Provide the (X, Y) coordinate of the cell's center where the given text is located.  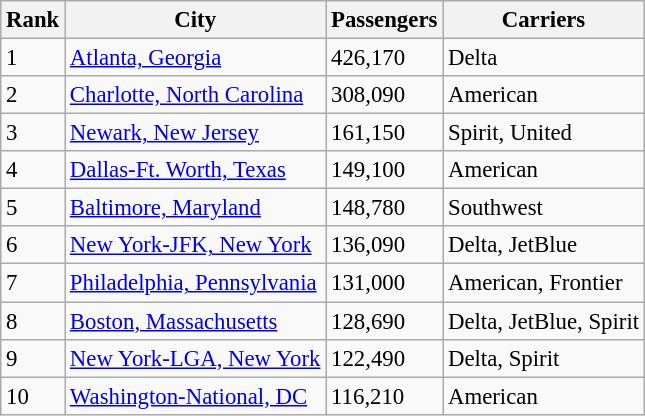
Rank (33, 20)
New York-JFK, New York (196, 245)
Carriers (544, 20)
Southwest (544, 208)
1 (33, 58)
Passengers (384, 20)
426,170 (384, 58)
American, Frontier (544, 283)
308,090 (384, 95)
Delta (544, 58)
9 (33, 358)
7 (33, 283)
136,090 (384, 245)
131,000 (384, 283)
161,150 (384, 133)
Baltimore, Maryland (196, 208)
3 (33, 133)
Philadelphia, Pennsylvania (196, 283)
2 (33, 95)
Newark, New Jersey (196, 133)
149,100 (384, 170)
Delta, JetBlue, Spirit (544, 321)
Boston, Massachusetts (196, 321)
8 (33, 321)
116,210 (384, 396)
148,780 (384, 208)
Dallas-Ft. Worth, Texas (196, 170)
Delta, Spirit (544, 358)
Washington-National, DC (196, 396)
6 (33, 245)
Spirit, United (544, 133)
Delta, JetBlue (544, 245)
Atlanta, Georgia (196, 58)
10 (33, 396)
122,490 (384, 358)
5 (33, 208)
New York-LGA, New York (196, 358)
Charlotte, North Carolina (196, 95)
City (196, 20)
128,690 (384, 321)
4 (33, 170)
